Return the [X, Y] coordinate for the center point of the cell that contains the specified text.  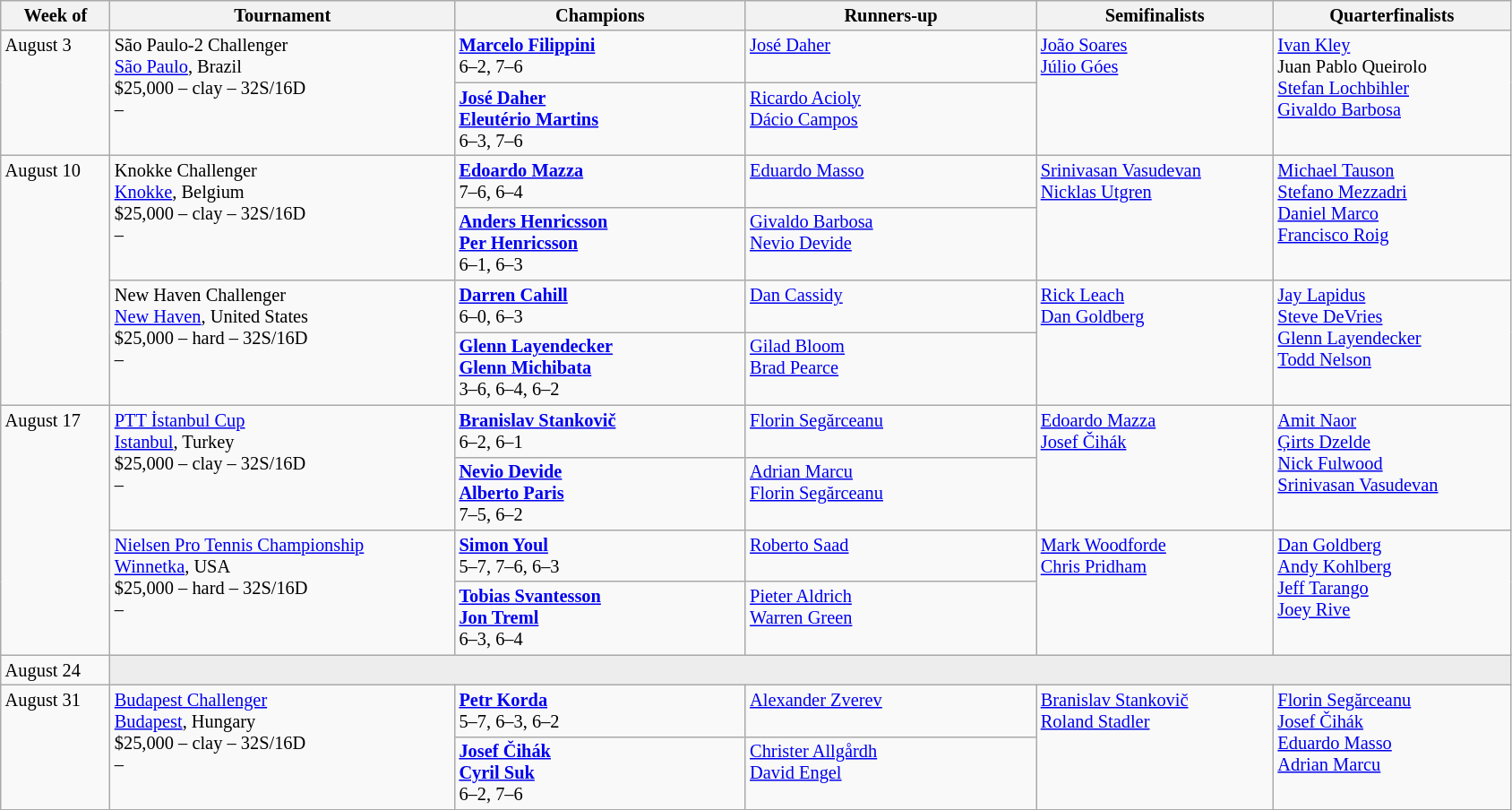
Josef Čihák Cyril Suk6–2, 7–6 [600, 773]
PTT İstanbul Cup Istanbul, Turkey$25,000 – clay – 32S/16D – [283, 468]
Quarterfinalists [1392, 15]
José Daher [890, 56]
Amit Naor Ģirts Dzelde Nick Fulwood Srinivasan Vasudevan [1392, 468]
Budapest Challenger Budapest, Hungary$25,000 – clay – 32S/16D – [283, 747]
Edoardo Mazza Josef Čihák [1155, 468]
São Paulo-2 Challenger São Paulo, Brazil$25,000 – clay – 32S/16D – [283, 93]
Ricardo Acioly Dácio Campos [890, 119]
Marcelo Filippini 6–2, 7–6 [600, 56]
August 3 [56, 93]
Runners-up [890, 15]
Darren Cahill 6–0, 6–3 [600, 306]
August 31 [56, 747]
Jay Lapidus Steve DeVries Glenn Layendecker Todd Nelson [1392, 342]
Gilad Bloom Brad Pearce [890, 368]
Week of [56, 15]
Knokke Challenger Knokke, Belgium$25,000 – clay – 32S/16D – [283, 217]
Florin Segărceanu [890, 431]
Dan Goldberg Andy Kohlberg Jeff Tarango Joey Rive [1392, 591]
Anders Henricsson Per Henricsson6–1, 6–3 [600, 244]
Givaldo Barbosa Nevio Devide [890, 244]
Tournament [283, 15]
Srinivasan Vasudevan Nicklas Utgren [1155, 217]
Edoardo Mazza 7–6, 6–4 [600, 181]
Semifinalists [1155, 15]
Simon Youl 5–7, 7–6, 6–3 [600, 556]
Branislav Stankovič Roland Stadler [1155, 747]
Roberto Saad [890, 556]
New Haven Challenger New Haven, United States$25,000 – hard – 32S/16D – [283, 342]
Champions [600, 15]
João Soares Júlio Góes [1155, 93]
Branislav Stankovič 6–2, 6–1 [600, 431]
Rick Leach Dan Goldberg [1155, 342]
August 17 [56, 530]
José Daher Eleutério Martins6–3, 7–6 [600, 119]
Nevio Devide Alberto Paris7–5, 6–2 [600, 494]
Christer Allgårdh David Engel [890, 773]
Mark Woodforde Chris Pridham [1155, 591]
Tobias Svantesson Jon Treml6–3, 6–4 [600, 618]
Petr Korda 5–7, 6–3, 6–2 [600, 711]
Florin Segărceanu Josef Čihák Eduardo Masso Adrian Marcu [1392, 747]
Eduardo Masso [890, 181]
Dan Cassidy [890, 306]
Michael Tauson Stefano Mezzadri Daniel Marco Francisco Roig [1392, 217]
Adrian Marcu Florin Segărceanu [890, 494]
Nielsen Pro Tennis Championship Winnetka, USA$25,000 – hard – 32S/16D – [283, 591]
Alexander Zverev [890, 711]
August 10 [56, 280]
Glenn Layendecker Glenn Michibata3–6, 6–4, 6–2 [600, 368]
August 24 [56, 670]
Ivan Kley Juan Pablo Queirolo Stefan Lochbihler Givaldo Barbosa [1392, 93]
Pieter Aldrich Warren Green [890, 618]
